Provide the [X, Y] coordinate of the cell's center where the given text is located.  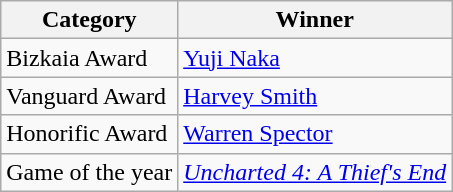
Uncharted 4: A Thief's End [315, 172]
Vanguard Award [90, 96]
Honorific Award [90, 134]
Winner [315, 20]
Bizkaia Award [90, 58]
Harvey Smith [315, 96]
Game of the year [90, 172]
Category [90, 20]
Yuji Naka [315, 58]
Warren Spector [315, 134]
